Scan for the cell matching the given text and deliver its (X, Y) coordinate at center. 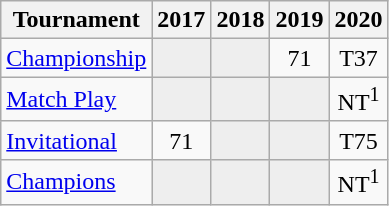
2020 (358, 20)
Championship (76, 58)
T37 (358, 58)
2019 (300, 20)
Invitational (76, 140)
Match Play (76, 100)
T75 (358, 140)
2017 (182, 20)
Tournament (76, 20)
2018 (240, 20)
Champions (76, 182)
